For the text-containing cell, return its midpoint in [X, Y] coordinate format. 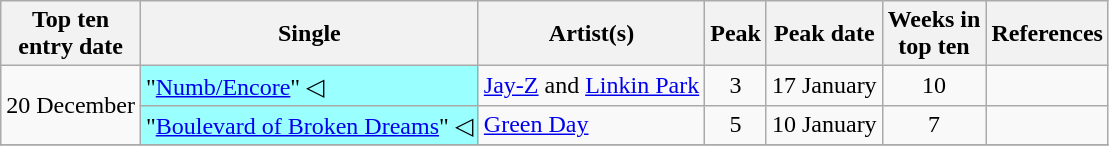
References [1048, 34]
Peak [736, 34]
5 [736, 125]
"Numb/Encore" ◁ [309, 86]
7 [934, 125]
Jay-Z and Linkin Park [591, 86]
Single [309, 34]
3 [736, 86]
10 January [824, 125]
Weeks intop ten [934, 34]
10 [934, 86]
Green Day [591, 125]
"Boulevard of Broken Dreams" ◁ [309, 125]
17 January [824, 86]
20 December [71, 106]
Peak date [824, 34]
Top tenentry date [71, 34]
Artist(s) [591, 34]
